Capture the cell that displays the provided text and extract its (x, y) central coordinate. 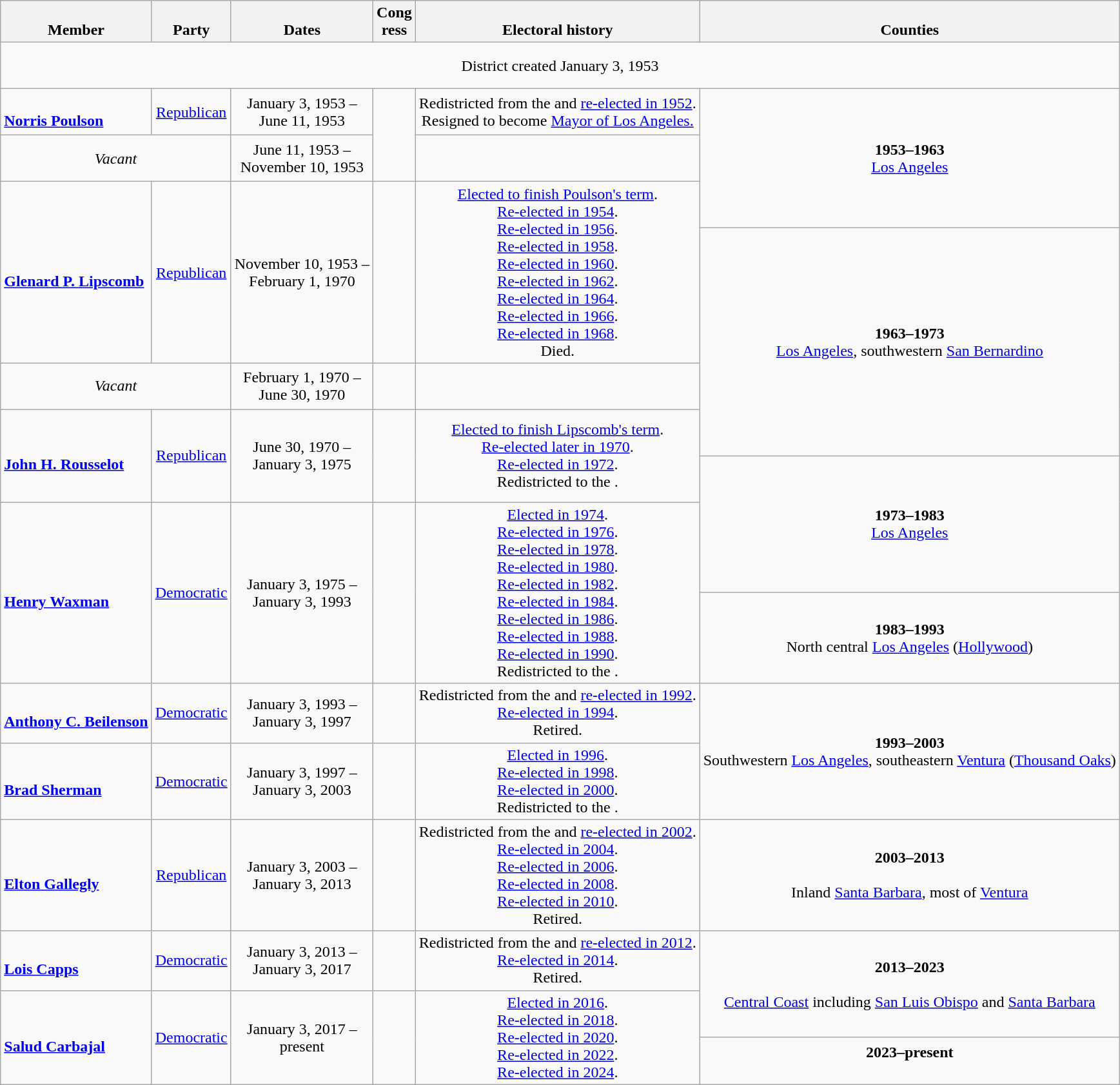
Redistricted from the and re-elected in 1952.Resigned to become Mayor of Los Angeles. (557, 112)
Redistricted from the and re-elected in 1992.Re-elected in 1994.Retired. (557, 713)
2013–2023Central Coast including San Luis Obispo and Santa Barbara (909, 984)
Elected in 1996.Re-elected in 1998.Re-elected in 2000.Redistricted to the . (557, 781)
2003–2013Inland Santa Barbara, most of Ventura (909, 875)
1953–1963Los Angeles (909, 159)
Redistricted from the and re-elected in 2012.Re-elected in 2014.Retired. (557, 961)
Electoral history (557, 22)
Dates (302, 22)
1973–1983Los Angeles (909, 525)
June 11, 1953 –November 10, 1953 (302, 159)
Lois Capps (76, 961)
Congress (395, 22)
January 3, 2017 –present (302, 1037)
Elton Gallegly (76, 875)
Member (76, 22)
January 3, 1975 –January 3, 1993 (302, 593)
District created January 3, 1953 (560, 66)
November 10, 1953 –February 1, 1970 (302, 272)
January 3, 1993 –January 3, 1997 (302, 713)
John H. Rousselot (76, 456)
January 3, 1997 –January 3, 2003 (302, 781)
Party (191, 22)
January 3, 2003 –January 3, 2013 (302, 875)
June 30, 1970 –January 3, 1975 (302, 456)
February 1, 1970 –June 30, 1970 (302, 386)
2023–present (909, 1061)
1993–2003Southwestern Los Angeles, southeastern Ventura (Thousand Oaks) (909, 752)
Counties (909, 22)
Brad Sherman (76, 781)
Norris Poulson (76, 112)
1983–1993North central Los Angeles (Hollywood) (909, 638)
Henry Waxman (76, 593)
Elected in 2016.Re-elected in 2018.Re-elected in 2020.Re-elected in 2022.Re-elected in 2024. (557, 1037)
1963–1973Los Angeles, southwestern San Bernardino (909, 342)
January 3, 1953 –June 11, 1953 (302, 112)
Anthony C. Beilenson (76, 713)
Elected to finish Lipscomb's term.Re-elected later in 1970.Re-elected in 1972.Redistricted to the . (557, 456)
Salud Carbajal (76, 1037)
Redistricted from the and re-elected in 2002.Re-elected in 2004.Re-elected in 2006.Re-elected in 2008.Re-elected in 2010.Retired. (557, 875)
Glenard P. Lipscomb (76, 272)
January 3, 2013 –January 3, 2017 (302, 961)
